Extract the [X, Y] coordinate from the center of the cell holding the provided text.  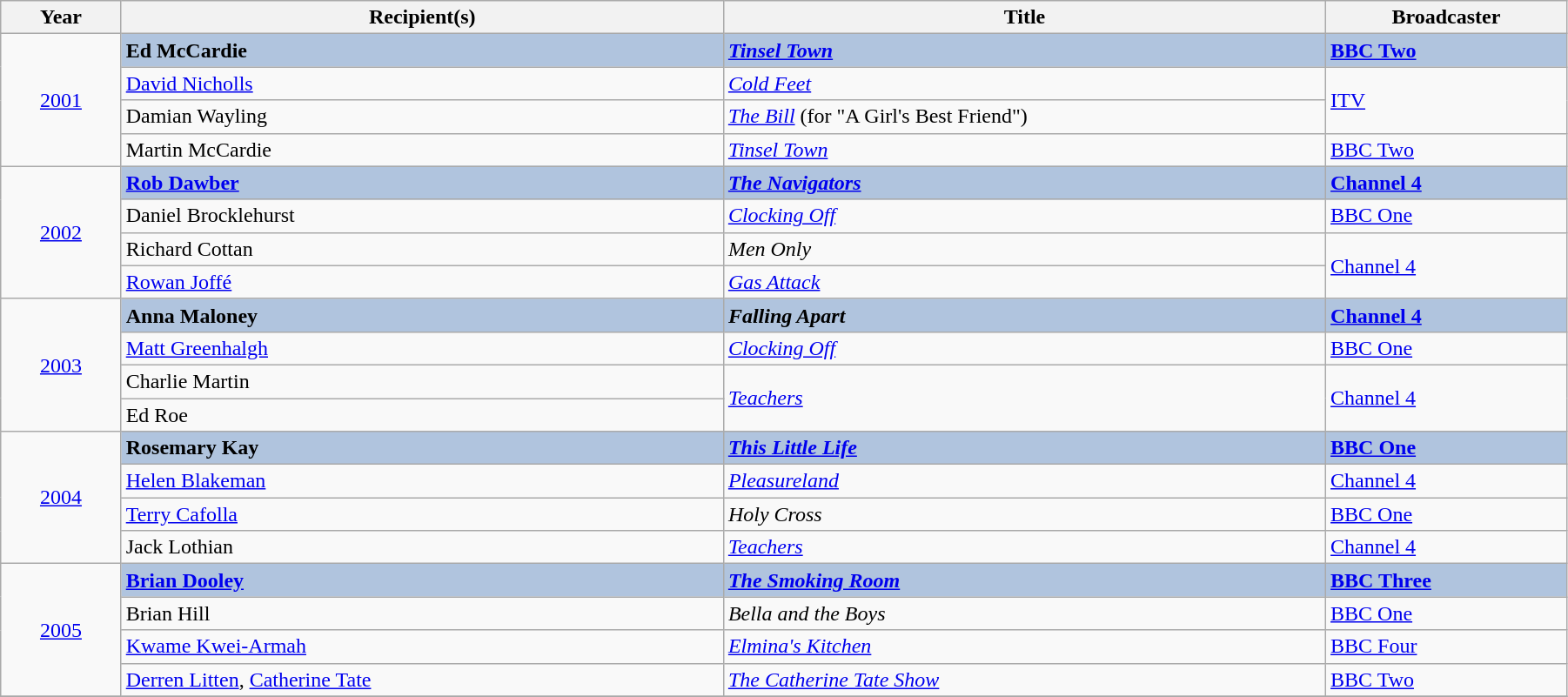
Rowan Joffé [422, 282]
Daniel Brocklehurst [422, 216]
The Catherine Tate Show [1024, 680]
Richard Cottan [422, 249]
Terry Cafolla [422, 514]
2001 [61, 100]
The Smoking Room [1024, 580]
Rob Dawber [422, 183]
Rosemary Kay [422, 448]
The Bill (for "A Girl's Best Friend") [1024, 117]
Holy Cross [1024, 514]
This Little Life [1024, 448]
ITV [1446, 100]
Anna Maloney [422, 315]
Cold Feet [1024, 84]
Martin McCardie [422, 150]
Matt Greenhalgh [422, 348]
Recipient(s) [422, 17]
Damian Wayling [422, 117]
The Navigators [1024, 183]
Ed Roe [422, 415]
Year [61, 17]
2003 [61, 365]
Derren Litten, Catherine Tate [422, 680]
Brian Dooley [422, 580]
2004 [61, 498]
Bella and the Boys [1024, 613]
Falling Apart [1024, 315]
Men Only [1024, 249]
Kwame Kwei-Armah [422, 647]
Helen Blakeman [422, 481]
BBC Four [1446, 647]
2002 [61, 232]
BBC Three [1446, 580]
Ed McCardie [422, 50]
Broadcaster [1446, 17]
Pleasureland [1024, 481]
Charlie Martin [422, 381]
Brian Hill [422, 613]
Elmina's Kitchen [1024, 647]
Gas Attack [1024, 282]
2005 [61, 630]
David Nicholls [422, 84]
Title [1024, 17]
Jack Lothian [422, 547]
